Pinpoint the cell where the given text exists, returning its [x, y] midpoint coordinate. 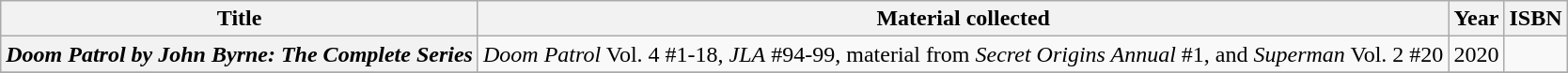
Title [240, 19]
Doom Patrol Vol. 4 #1-18, JLA #94-99, material from Secret Origins Annual #1, and Superman Vol. 2 #20 [963, 54]
ISBN [1536, 19]
Year [1476, 19]
Doom Patrol by John Byrne: The Complete Series [240, 54]
2020 [1476, 54]
Material collected [963, 19]
